For the text-containing cell, return its midpoint in (x, y) coordinate format. 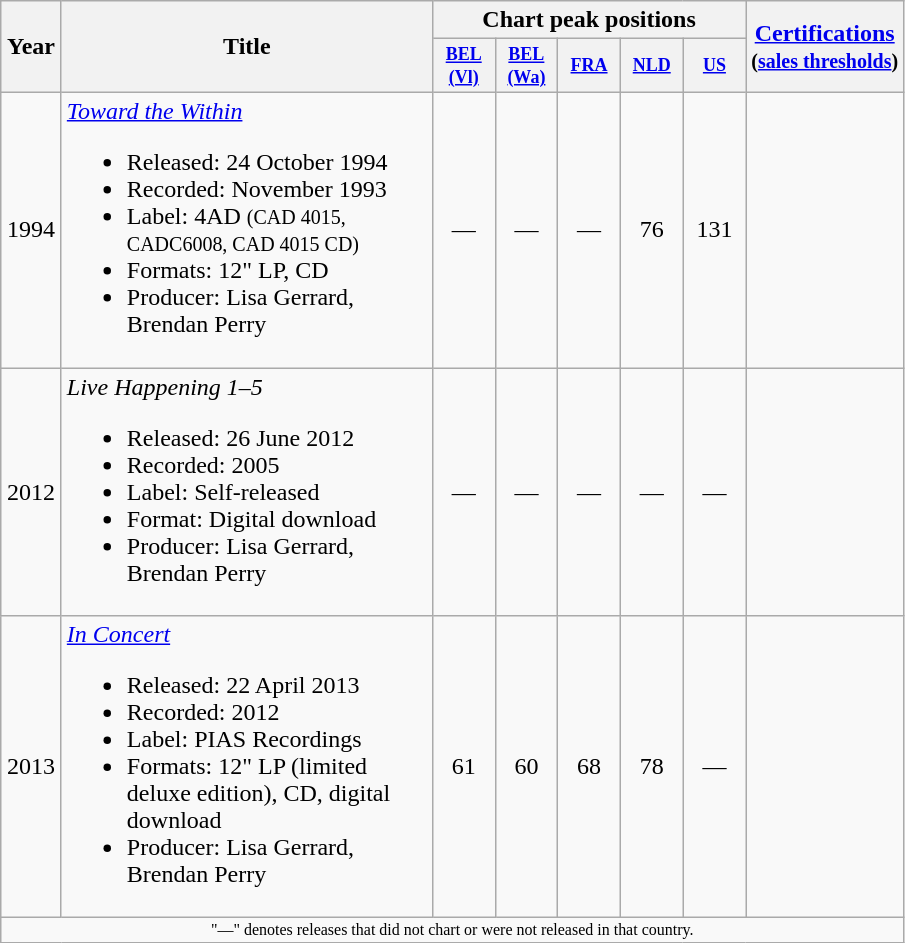
US (714, 66)
2012 (32, 492)
Chart peak positions (588, 20)
131 (714, 230)
78 (652, 767)
"—" denotes releases that did not chart or were not released in that country. (452, 930)
60 (526, 767)
2013 (32, 767)
Certifications(sales thresholds) (825, 47)
Title (246, 47)
FRA (590, 66)
BEL (Vl) (464, 66)
BEL (Wa) (526, 66)
68 (590, 767)
76 (652, 230)
Live Happening 1–5Released: 26 June 2012Recorded: 2005Label: Self-releasedFormat: Digital downloadProducer: Lisa Gerrard, Brendan Perry (246, 492)
NLD (652, 66)
1994 (32, 230)
Year (32, 47)
61 (464, 767)
